Capture the cell that displays the provided text and extract its [x, y] central coordinate. 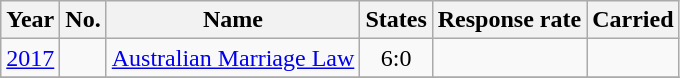
Australian Marriage Law [233, 58]
6:0 [396, 58]
Carried [633, 20]
Name [233, 20]
Response rate [509, 20]
2017 [30, 58]
No. [83, 20]
Year [30, 20]
States [396, 20]
